Detect which cell encompasses the target text, then output its [X, Y] center coordinate. 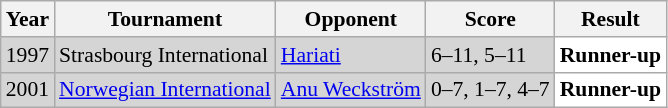
Tournament [165, 19]
Result [610, 19]
Strasbourg International [165, 55]
Year [28, 19]
Score [490, 19]
1997 [28, 55]
6–11, 5–11 [490, 55]
Hariati [351, 55]
Norwegian International [165, 90]
0–7, 1–7, 4–7 [490, 90]
Opponent [351, 19]
Anu Weckström [351, 90]
2001 [28, 90]
